Search for the cell housing the specified text and yield its (X, Y) center coordinate. 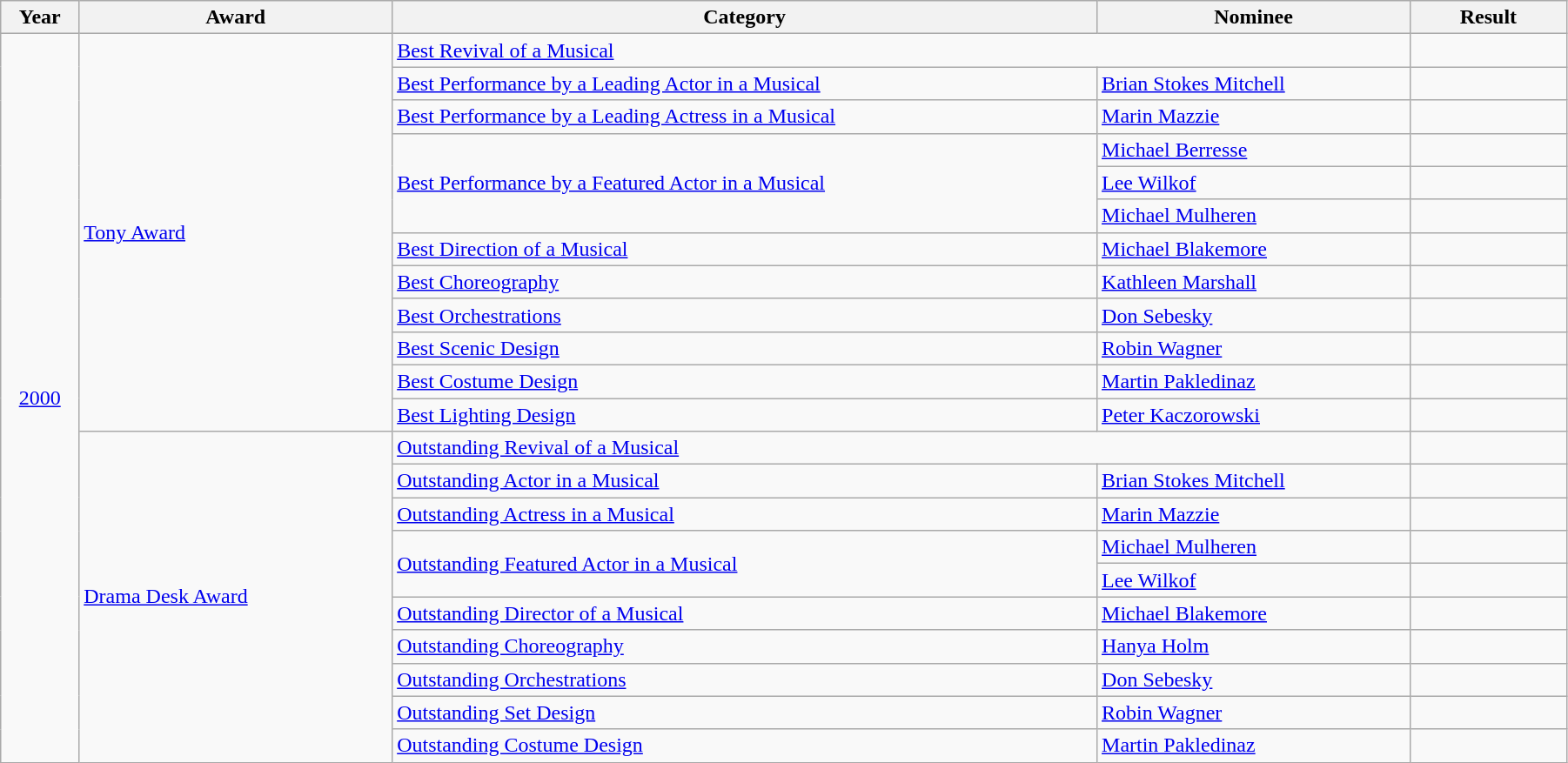
Best Revival of a Musical (901, 50)
2000 (40, 398)
Michael Berresse (1254, 150)
Best Scenic Design (745, 348)
Best Lighting Design (745, 415)
Best Choreography (745, 282)
Outstanding Revival of a Musical (901, 448)
Outstanding Featured Actor in a Musical (745, 564)
Tony Award (236, 233)
Outstanding Choreography (745, 646)
Year (40, 17)
Drama Desk Award (236, 597)
Peter Kaczorowski (1254, 415)
Outstanding Actress in a Musical (745, 514)
Outstanding Costume Design (745, 746)
Result (1488, 17)
Outstanding Set Design (745, 713)
Kathleen Marshall (1254, 282)
Best Performance by a Leading Actress in a Musical (745, 117)
Award (236, 17)
Best Orchestrations (745, 315)
Outstanding Orchestrations (745, 679)
Category (745, 17)
Best Costume Design (745, 381)
Nominee (1254, 17)
Best Performance by a Featured Actor in a Musical (745, 183)
Best Direction of a Musical (745, 249)
Hanya Holm (1254, 646)
Best Performance by a Leading Actor in a Musical (745, 84)
Outstanding Director of a Musical (745, 613)
Outstanding Actor in a Musical (745, 481)
